Return the (x, y) coordinate for the center point of the cell that contains the specified text.  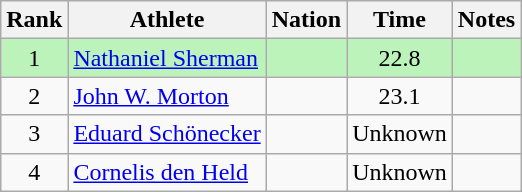
Rank (34, 20)
Time (400, 20)
2 (34, 96)
1 (34, 58)
Nathaniel Sherman (167, 58)
23.1 (400, 96)
Notes (486, 20)
Eduard Schönecker (167, 134)
Nation (306, 20)
3 (34, 134)
4 (34, 172)
Cornelis den Held (167, 172)
22.8 (400, 58)
Athlete (167, 20)
John W. Morton (167, 96)
